Identify which cell holds the provided text, then report its (X, Y) central coordinate. 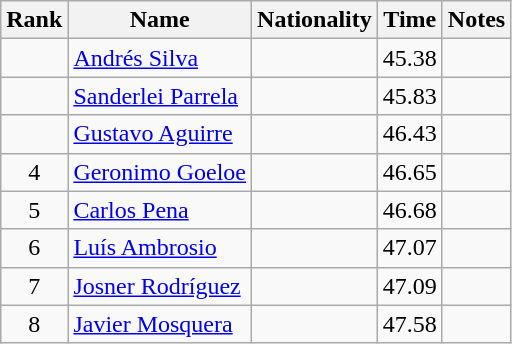
7 (34, 286)
Name (160, 20)
Gustavo Aguirre (160, 134)
Geronimo Goeloe (160, 172)
45.38 (410, 58)
4 (34, 172)
5 (34, 210)
47.58 (410, 324)
Sanderlei Parrela (160, 96)
46.43 (410, 134)
46.68 (410, 210)
6 (34, 248)
47.07 (410, 248)
47.09 (410, 286)
Luís Ambrosio (160, 248)
Nationality (315, 20)
46.65 (410, 172)
Carlos Pena (160, 210)
Josner Rodríguez (160, 286)
Rank (34, 20)
8 (34, 324)
Andrés Silva (160, 58)
Notes (476, 20)
Javier Mosquera (160, 324)
Time (410, 20)
45.83 (410, 96)
